Provide the (x, y) coordinate of the cell's center where the given text is located.  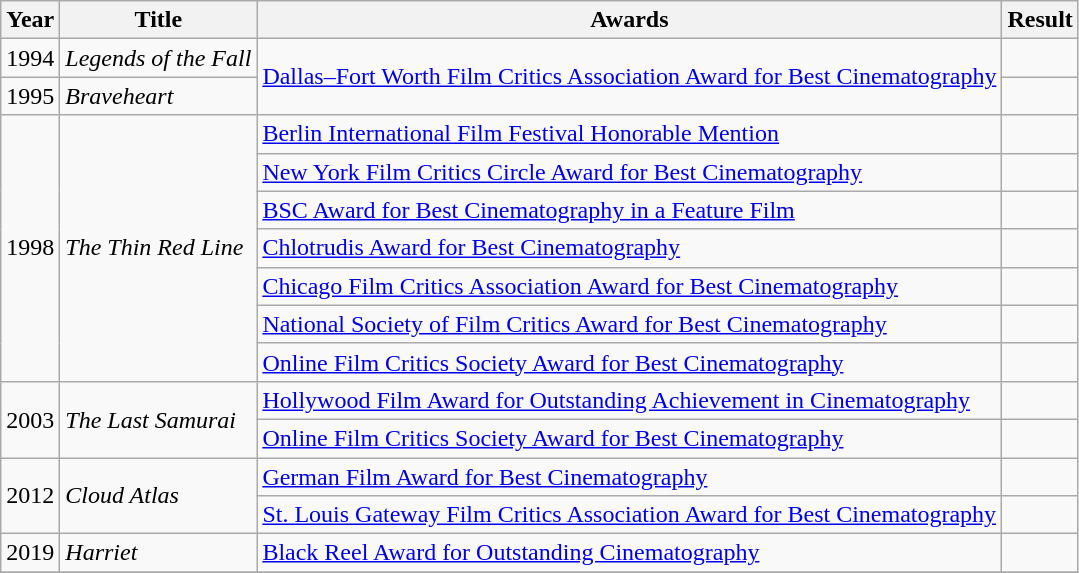
New York Film Critics Circle Award for Best Cinematography (630, 172)
Legends of the Fall (158, 58)
2019 (30, 553)
Chlotrudis Award for Best Cinematography (630, 248)
Berlin International Film Festival Honorable Mention (630, 134)
National Society of Film Critics Award for Best Cinematography (630, 324)
Dallas–Fort Worth Film Critics Association Award for Best Cinematography (630, 77)
Harriet (158, 553)
Hollywood Film Award for Outstanding Achievement in Cinematography (630, 400)
Braveheart (158, 96)
Result (1040, 20)
The Thin Red Line (158, 248)
2003 (30, 419)
The Last Samurai (158, 419)
Title (158, 20)
Year (30, 20)
1995 (30, 96)
BSC Award for Best Cinematography in a Feature Film (630, 210)
Cloud Atlas (158, 496)
1998 (30, 248)
German Film Award for Best Cinematography (630, 477)
St. Louis Gateway Film Critics Association Award for Best Cinematography (630, 515)
1994 (30, 58)
Chicago Film Critics Association Award for Best Cinematography (630, 286)
2012 (30, 496)
Awards (630, 20)
Black Reel Award for Outstanding Cinematography (630, 553)
